Extract the (X, Y) coordinate from the center of the cell holding the provided text.  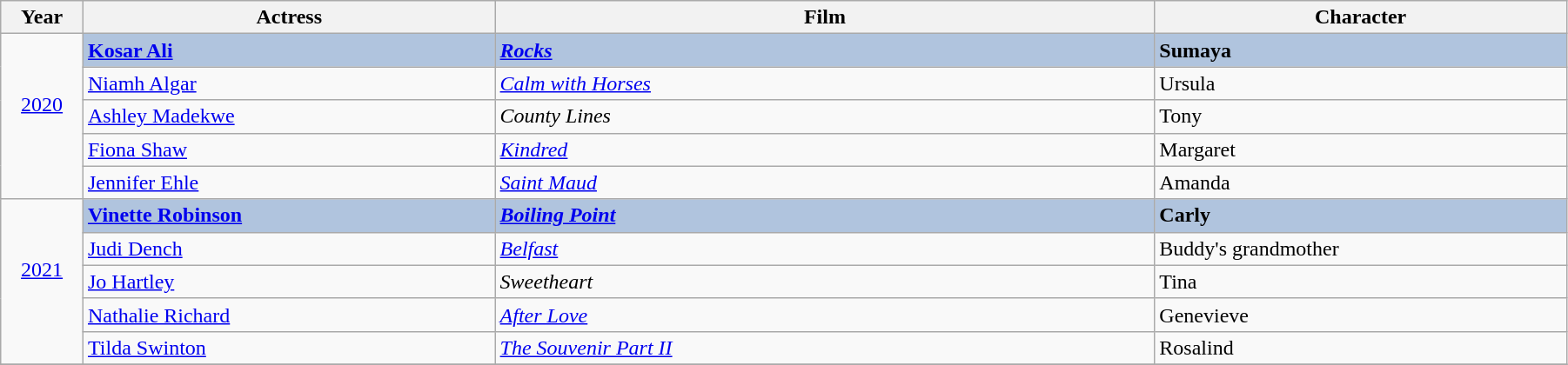
Carly (1361, 216)
Actress (289, 17)
Nathalie Richard (289, 315)
Rosalind (1361, 348)
Vinette Robinson (289, 216)
Year (42, 17)
Rocks (825, 50)
Jennifer Ehle (289, 182)
After Love (825, 315)
Saint Maud (825, 182)
Film (825, 17)
Boiling Point (825, 216)
Sumaya (1361, 50)
Ashley Madekwe (289, 116)
County Lines (825, 116)
Niamh Algar (289, 83)
Judi Dench (289, 249)
2020 (42, 116)
Ursula (1361, 83)
Calm with Horses (825, 83)
Tina (1361, 282)
Buddy's grandmother (1361, 249)
Kindred (825, 149)
2021 (42, 282)
The Souvenir Part II (825, 348)
Character (1361, 17)
Tilda Swinton (289, 348)
Sweetheart (825, 282)
Tony (1361, 116)
Amanda (1361, 182)
Kosar Ali (289, 50)
Jo Hartley (289, 282)
Belfast (825, 249)
Genevieve (1361, 315)
Fiona Shaw (289, 149)
Margaret (1361, 149)
